Detect which cell encompasses the target text, then output its [X, Y] center coordinate. 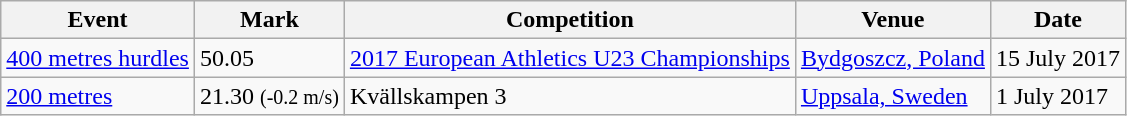
Mark [269, 20]
2017 European Athletics U23 Championships [570, 58]
1 July 2017 [1058, 96]
400 metres hurdles [98, 58]
Bydgoszcz, Poland [892, 58]
15 July 2017 [1058, 58]
50.05 [269, 58]
Uppsala, Sweden [892, 96]
Event [98, 20]
200 metres [98, 96]
Competition [570, 20]
Kvällskampen 3 [570, 96]
Venue [892, 20]
21.30 (-0.2 m/s) [269, 96]
Date [1058, 20]
